For the text-containing cell, return its midpoint in [x, y] coordinate format. 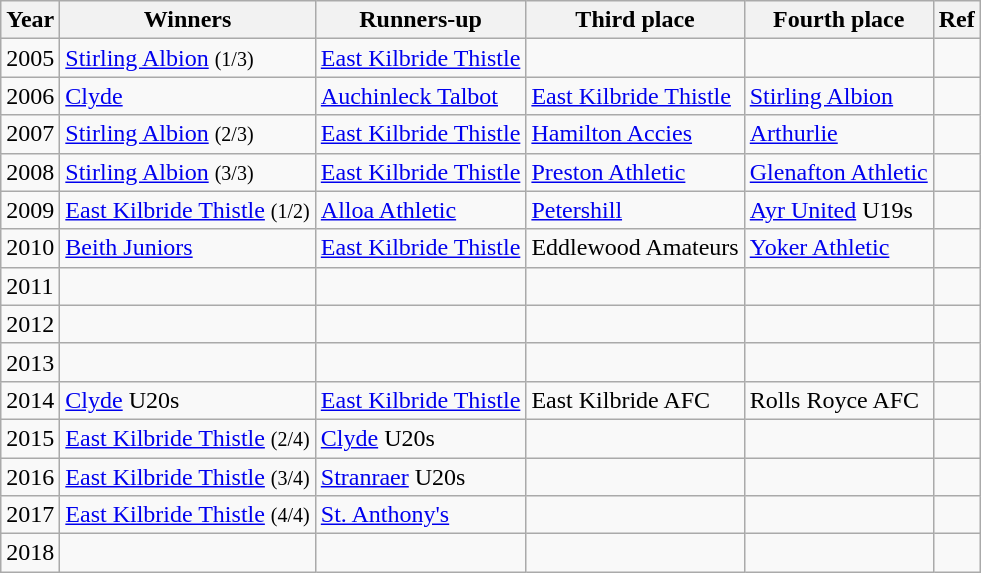
Arthurlie [838, 134]
East Kilbride Thistle (3/4) [188, 477]
2008 [30, 172]
Stranraer U20s [420, 477]
East Kilbride AFC [635, 400]
2014 [30, 400]
2015 [30, 438]
Stirling Albion (2/3) [188, 134]
Eddlewood Amateurs [635, 248]
2018 [30, 553]
Stirling Albion (3/3) [188, 172]
Stirling Albion (1/3) [188, 58]
Ref [956, 20]
Yoker Athletic [838, 248]
St. Anthony's [420, 515]
Rolls Royce AFC [838, 400]
2012 [30, 324]
East Kilbride Thistle (4/4) [188, 515]
2009 [30, 210]
2010 [30, 248]
Clyde [188, 96]
Auchinleck Talbot [420, 96]
Preston Athletic [635, 172]
Hamilton Accies [635, 134]
Winners [188, 20]
East Kilbride Thistle (2/4) [188, 438]
2007 [30, 134]
Year [30, 20]
2011 [30, 286]
Stirling Albion [838, 96]
2013 [30, 362]
2017 [30, 515]
Glenafton Athletic [838, 172]
Petershill [635, 210]
Runners-up [420, 20]
2006 [30, 96]
Third place [635, 20]
2016 [30, 477]
Beith Juniors [188, 248]
Alloa Athletic [420, 210]
2005 [30, 58]
Ayr United U19s [838, 210]
East Kilbride Thistle (1/2) [188, 210]
Fourth place [838, 20]
